Output the [x, y] coordinate of the center of the cell containing the given text.  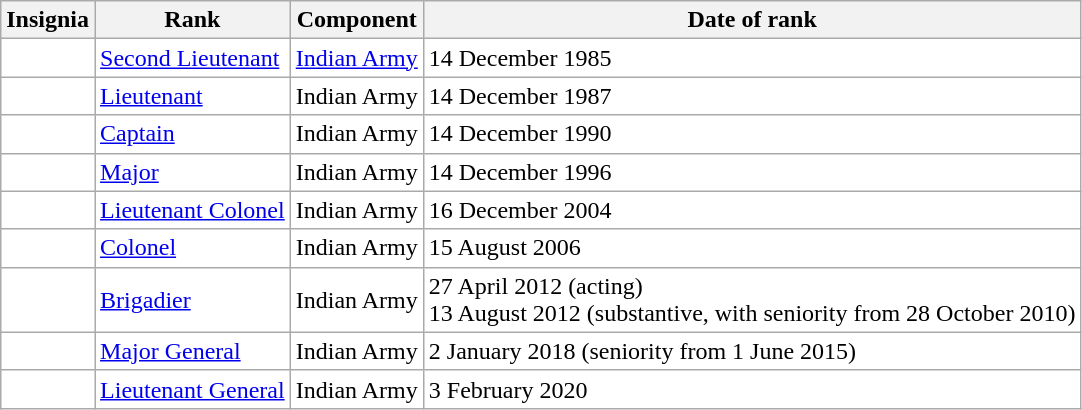
14 December 1987 [752, 96]
14 December 1996 [752, 172]
Lieutenant General [193, 389]
14 December 1990 [752, 134]
2 January 2018 (seniority from 1 June 2015) [752, 351]
Component [356, 20]
Lieutenant [193, 96]
Rank [193, 20]
Lieutenant Colonel [193, 210]
Insignia [48, 20]
Date of rank [752, 20]
Colonel [193, 248]
27 April 2012 (acting)13 August 2012 (substantive, with seniority from 28 October 2010) [752, 300]
14 December 1985 [752, 58]
Second Lieutenant [193, 58]
3 February 2020 [752, 389]
Major [193, 172]
16 December 2004 [752, 210]
Captain [193, 134]
Major General [193, 351]
Brigadier [193, 300]
15 August 2006 [752, 248]
